For the text-containing cell, return its midpoint in [X, Y] coordinate format. 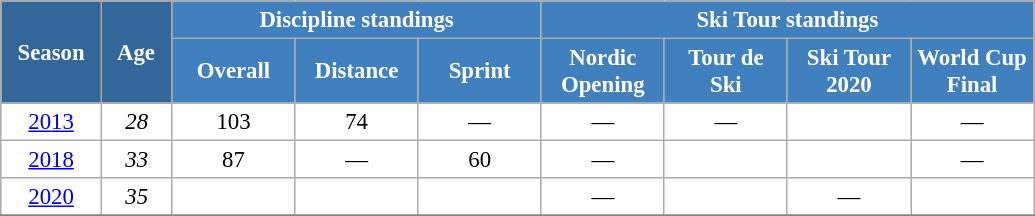
74 [356, 122]
Distance [356, 72]
33 [136, 160]
Tour deSki [726, 72]
Ski Tour2020 [848, 72]
28 [136, 122]
Season [52, 52]
Age [136, 52]
2013 [52, 122]
2020 [52, 197]
NordicOpening [602, 72]
Ski Tour standings [787, 20]
60 [480, 160]
Discipline standings [356, 20]
Sprint [480, 72]
103 [234, 122]
87 [234, 160]
World CupFinal [972, 72]
Overall [234, 72]
2018 [52, 160]
35 [136, 197]
